Extract the [x, y] coordinate from the center of the cell holding the provided text.  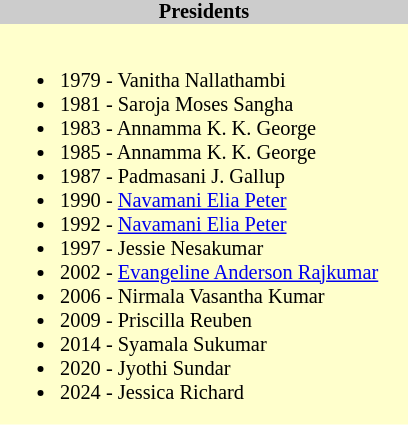
Presidents [204, 12]
